Locate the cell with the specified text and output its (x, y) center coordinate. 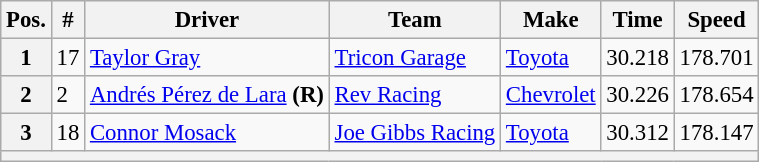
Time (638, 20)
178.701 (716, 58)
30.218 (638, 58)
Make (551, 20)
Andrés Pérez de Lara (R) (208, 95)
Pos. (26, 20)
1 (26, 58)
Rev Racing (414, 95)
Joe Gibbs Racing (414, 133)
Taylor Gray (208, 58)
30.312 (638, 133)
178.147 (716, 133)
# (68, 20)
Speed (716, 20)
Team (414, 20)
Tricon Garage (414, 58)
30.226 (638, 95)
Chevrolet (551, 95)
Driver (208, 20)
3 (26, 133)
18 (68, 133)
178.654 (716, 95)
Connor Mosack (208, 133)
17 (68, 58)
